Identify which cell holds the provided text, then report its (X, Y) central coordinate. 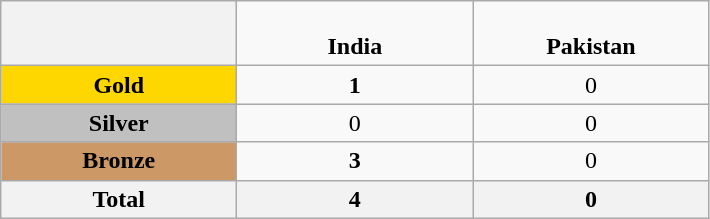
Pakistan (591, 34)
Bronze (119, 161)
4 (355, 199)
India (355, 34)
Total (119, 199)
3 (355, 161)
Silver (119, 123)
1 (355, 85)
Gold (119, 85)
